From the cell containing the given text, extract its center point as (x, y) coordinate. 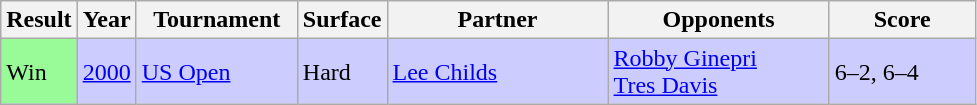
2000 (106, 72)
Lee Childs (498, 72)
Score (902, 20)
6–2, 6–4 (902, 72)
Result (39, 20)
Surface (342, 20)
Hard (342, 72)
Tournament (216, 20)
US Open (216, 72)
Opponents (718, 20)
Partner (498, 20)
Year (106, 20)
Robby Ginepri Tres Davis (718, 72)
Win (39, 72)
